Scan for the cell matching the given text and deliver its (X, Y) coordinate at center. 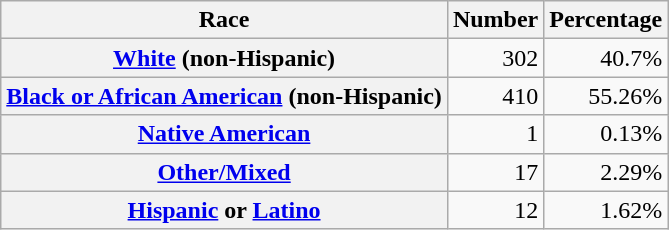
17 (495, 172)
1.62% (606, 210)
55.26% (606, 96)
Race (224, 20)
40.7% (606, 58)
2.29% (606, 172)
410 (495, 96)
0.13% (606, 134)
Black or African American (non-Hispanic) (224, 96)
12 (495, 210)
Percentage (606, 20)
Native American (224, 134)
1 (495, 134)
Number (495, 20)
Hispanic or Latino (224, 210)
Other/Mixed (224, 172)
White (non-Hispanic) (224, 58)
302 (495, 58)
